From the cell containing the given text, extract its center point as (x, y) coordinate. 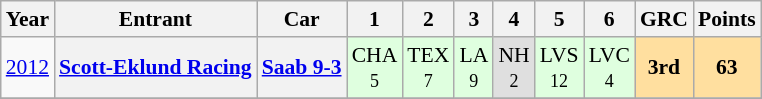
Entrant (156, 19)
Saab 9-3 (302, 68)
Points (727, 19)
3rd (664, 68)
Year (28, 19)
5 (560, 19)
Scott-Eklund Racing (156, 68)
LA 9 (474, 68)
6 (610, 19)
63 (727, 68)
CHA5 (375, 68)
2012 (28, 68)
3 (474, 19)
LVC4 (610, 68)
LVS12 (560, 68)
2 (428, 19)
4 (514, 19)
GRC (664, 19)
Car (302, 19)
NH 2 (514, 68)
TEX7 (428, 68)
1 (375, 19)
